Identify which cell holds the provided text, then report its [X, Y] central coordinate. 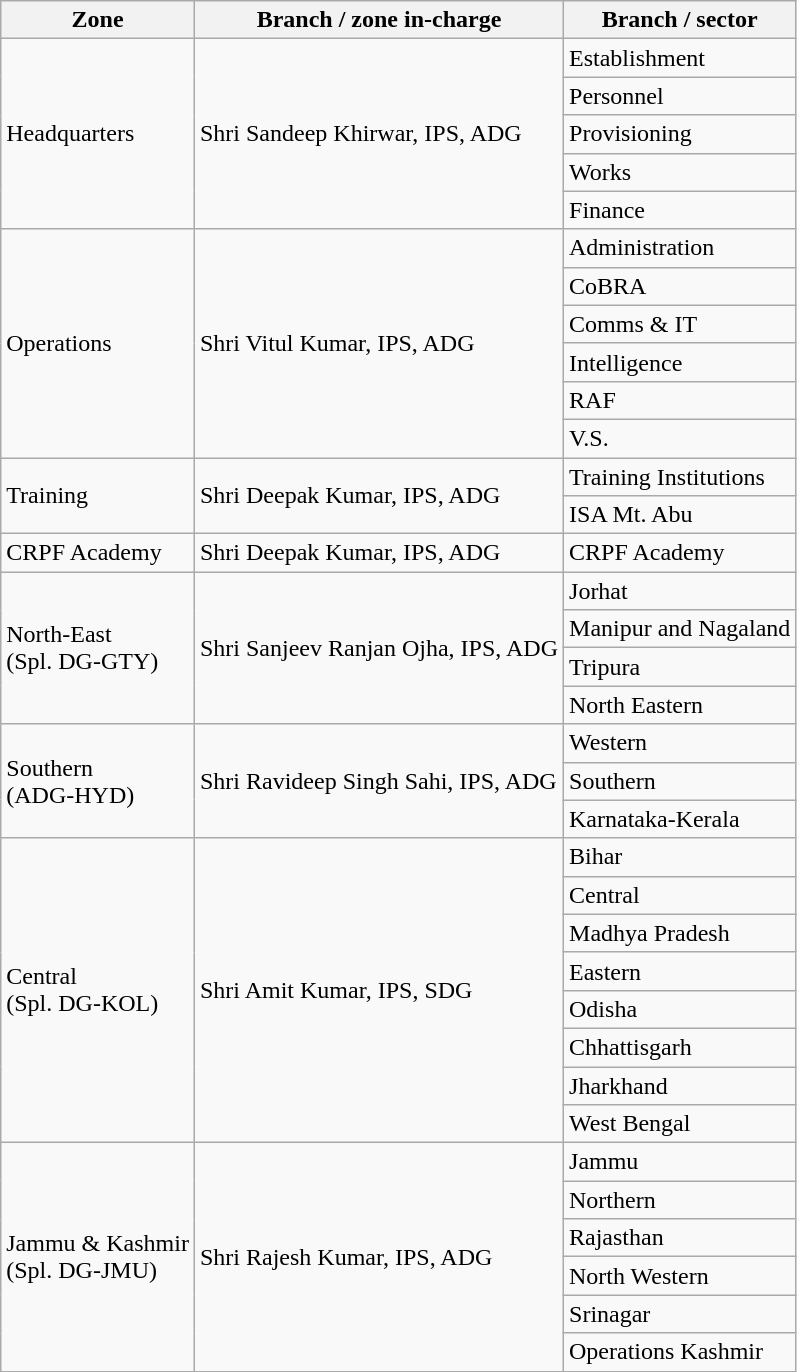
Karnataka-Kerala [680, 819]
Madhya Pradesh [680, 933]
Training [98, 496]
Jorhat [680, 591]
Establishment [680, 58]
Training Institutions [680, 477]
Odisha [680, 1009]
Branch / zone in-charge [378, 20]
RAF [680, 400]
Operations Kashmir [680, 1352]
North Western [680, 1276]
Bihar [680, 857]
Shri Vitul Kumar, IPS, ADG [378, 343]
West Bengal [680, 1124]
Personnel [680, 96]
Finance [680, 210]
Zone [98, 20]
North-East(Spl. DG-GTY) [98, 648]
Administration [680, 248]
Shri Amit Kumar, IPS, SDG [378, 990]
Western [680, 743]
Southern [680, 781]
Shri Sanjeev Ranjan Ojha, IPS, ADG [378, 648]
Branch / sector [680, 20]
Shri Ravideep Singh Sahi, IPS, ADG [378, 781]
Chhattisgarh [680, 1047]
Jharkhand [680, 1085]
Intelligence [680, 362]
Jammu & Kashmir(Spl. DG-JMU) [98, 1257]
Eastern [680, 971]
Tripura [680, 667]
Provisioning [680, 134]
North Eastern [680, 705]
Comms & IT [680, 324]
Manipur and Nagaland [680, 629]
Jammu [680, 1162]
Operations [98, 343]
Shri Sandeep Khirwar, IPS, ADG [378, 134]
Headquarters [98, 134]
V.S. [680, 438]
Works [680, 172]
CoBRA [680, 286]
Shri Rajesh Kumar, IPS, ADG [378, 1257]
ISA Mt. Abu [680, 515]
Central(Spl. DG-KOL) [98, 990]
Central [680, 895]
Rajasthan [680, 1238]
Southern(ADG-HYD) [98, 781]
Srinagar [680, 1314]
Northern [680, 1200]
